Find where the given text appears and provide that cell's center as (x, y) coordinate. 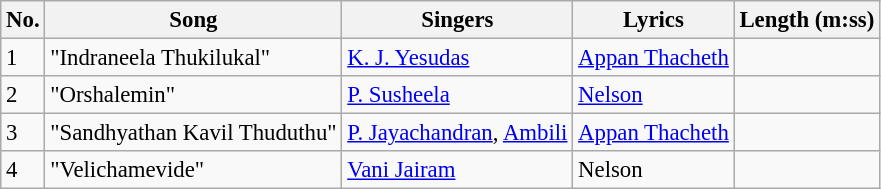
1 (23, 58)
No. (23, 20)
Vani Jairam (458, 170)
"Sandhyathan Kavil Thuduthu" (194, 133)
"Orshalemin" (194, 95)
K. J. Yesudas (458, 58)
Singers (458, 20)
4 (23, 170)
"Velichamevide" (194, 170)
Length (m:ss) (806, 20)
2 (23, 95)
Song (194, 20)
"Indraneela Thukilukal" (194, 58)
P. Susheela (458, 95)
P. Jayachandran, Ambili (458, 133)
3 (23, 133)
Lyrics (654, 20)
